Extract the [X, Y] coordinate from the center of the cell holding the provided text.  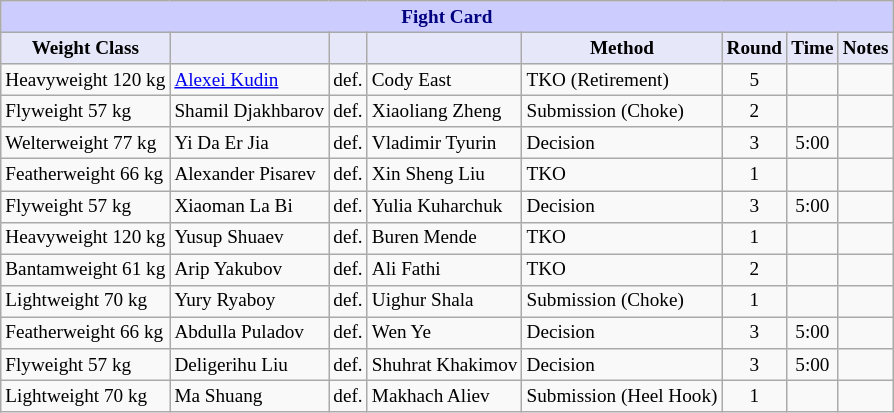
Notes [866, 48]
Submission (Heel Hook) [622, 396]
Xiaoliang Zheng [444, 111]
Alexander Pisarev [250, 175]
Shamil Djakhbarov [250, 111]
Fight Card [447, 17]
Makhach Aliev [444, 396]
Round [754, 48]
Alexei Kudin [250, 80]
Arip Yakubov [250, 270]
Uighur Shala [444, 301]
Cody East [444, 80]
Shuhrat Khakimov [444, 365]
Bantamweight 61 kg [86, 270]
Welterweight 77 kg [86, 143]
Ali Fathi [444, 270]
Deligerihu Liu [250, 365]
Abdulla Puladov [250, 333]
Ma Shuang [250, 396]
Xiaoman La Bi [250, 206]
Vladimir Tyurin [444, 143]
Wen Ye [444, 333]
Yulia Kuharchuk [444, 206]
Weight Class [86, 48]
Method [622, 48]
TKO (Retirement) [622, 80]
Xin Sheng Liu [444, 175]
Yury Ryaboy [250, 301]
5 [754, 80]
Buren Mende [444, 238]
Time [812, 48]
Yi Da Er Jia [250, 143]
Yusup Shuaev [250, 238]
